Search for the cell housing the specified text and yield its (x, y) center coordinate. 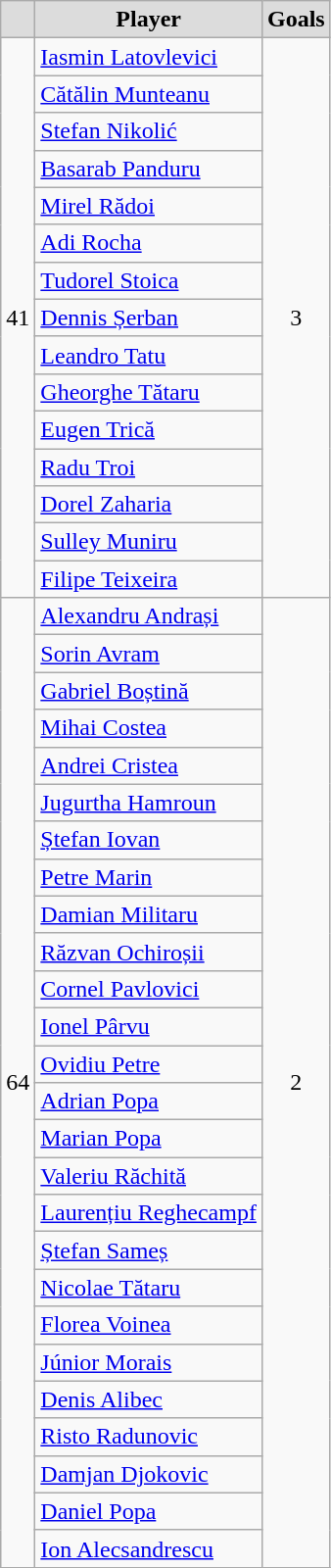
Mirel Rădoi (149, 206)
Florea Voinea (149, 1325)
Ștefan Iovan (149, 840)
Gheorghe Tătaru (149, 392)
Leandro Tatu (149, 355)
Ștefan Sameș (149, 1250)
Daniel Popa (149, 1511)
Ovidiu Petre (149, 1063)
Damian Militaru (149, 914)
Radu Troi (149, 467)
Basarab Panduru (149, 169)
Damjan Djokovic (149, 1474)
Marian Popa (149, 1139)
Dennis Șerban (149, 318)
3 (296, 318)
Júnior Morais (149, 1362)
Cornel Pavlovici (149, 989)
Ionel Pârvu (149, 1026)
Valeriu Răchită (149, 1176)
Dorel Zaharia (149, 505)
Laurențiu Reghecampf (149, 1213)
Andrei Cristea (149, 765)
Mihai Costea (149, 728)
Denis Alibec (149, 1399)
Eugen Trică (149, 429)
Cătălin Munteanu (149, 94)
Adi Rocha (149, 243)
Player (149, 20)
Adrian Popa (149, 1102)
Iasmin Latovlevici (149, 57)
41 (18, 318)
Gabriel Boștină (149, 691)
Alexandru Andrași (149, 616)
Ion Alecsandrescu (149, 1548)
Răzvan Ochiroșii (149, 952)
Jugurtha Hamroun (149, 803)
Nicolae Tătaru (149, 1288)
Filipe Teixeira (149, 579)
Stefan Nikolić (149, 131)
Tudorel Stoica (149, 280)
Goals (296, 20)
64 (18, 1083)
Sorin Avram (149, 654)
Petre Marin (149, 877)
Risto Radunovic (149, 1437)
Sulley Muniru (149, 542)
2 (296, 1083)
